Detect which cell encompasses the target text, then output its (x, y) center coordinate. 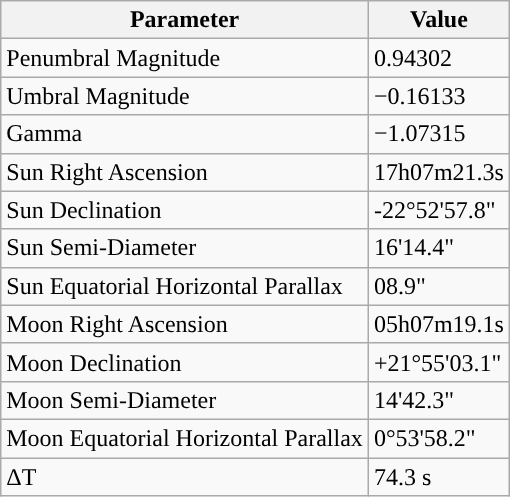
14'42.3" (438, 400)
05h07m19.1s (438, 324)
Moon Semi-Diameter (185, 400)
16'14.4" (438, 248)
−0.16133 (438, 96)
Parameter (185, 20)
0.94302 (438, 58)
17h07m21.3s (438, 172)
+21°55'03.1" (438, 362)
Gamma (185, 134)
−1.07315 (438, 134)
Umbral Magnitude (185, 96)
-22°52'57.8" (438, 210)
74.3 s (438, 477)
ΔT (185, 477)
Sun Equatorial Horizontal Parallax (185, 286)
Penumbral Magnitude (185, 58)
Sun Right Ascension (185, 172)
Moon Equatorial Horizontal Parallax (185, 438)
Value (438, 20)
Moon Declination (185, 362)
0°53'58.2" (438, 438)
Moon Right Ascension (185, 324)
08.9" (438, 286)
Sun Semi-Diameter (185, 248)
Sun Declination (185, 210)
